Detect which cell encompasses the target text, then output its (X, Y) center coordinate. 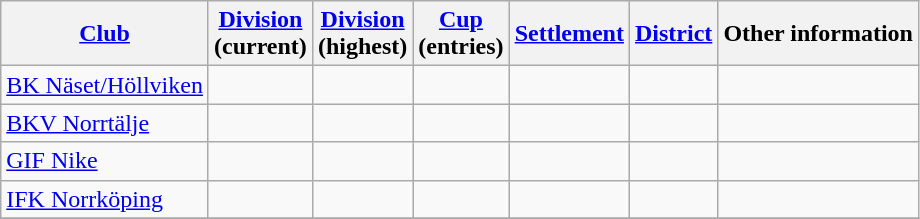
Division (highest) (362, 34)
Club (105, 34)
Other information (818, 34)
Division (current) (260, 34)
District (673, 34)
Settlement (569, 34)
BK Näset/Höllviken (105, 85)
IFK Norrköping (105, 199)
GIF Nike (105, 161)
Cup (entries) (461, 34)
BKV Norrtälje (105, 123)
